Determine the (x, y) coordinate at the center of the cell enclosing the given text.  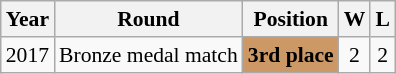
Round (148, 19)
2017 (28, 55)
W (355, 19)
L (382, 19)
Year (28, 19)
Position (291, 19)
Bronze medal match (148, 55)
3rd place (291, 55)
